Provide the [X, Y] coordinate of the cell's center where the given text is located.  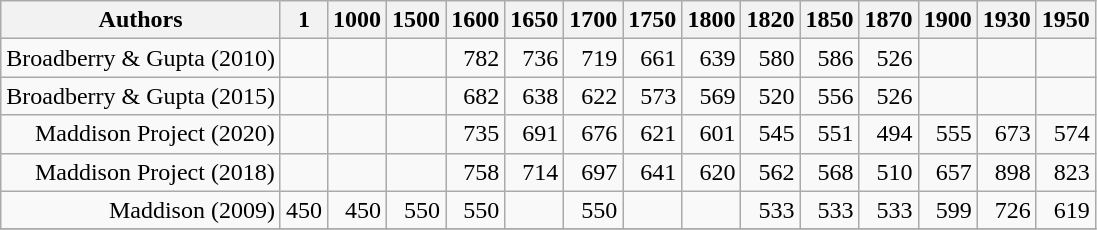
562 [770, 172]
Maddison Project (2020) [141, 134]
682 [476, 96]
898 [1006, 172]
622 [594, 96]
782 [476, 58]
673 [1006, 134]
735 [476, 134]
494 [888, 134]
1800 [712, 20]
586 [830, 58]
639 [712, 58]
1000 [356, 20]
1930 [1006, 20]
641 [652, 172]
1950 [1066, 20]
1870 [888, 20]
545 [770, 134]
Maddison (2009) [141, 210]
714 [534, 172]
573 [652, 96]
736 [534, 58]
620 [712, 172]
568 [830, 172]
551 [830, 134]
1850 [830, 20]
1 [304, 20]
638 [534, 96]
Broadberry & Gupta (2015) [141, 96]
1500 [416, 20]
1900 [948, 20]
Maddison Project (2018) [141, 172]
676 [594, 134]
691 [534, 134]
726 [1006, 210]
823 [1066, 172]
Broadberry & Gupta (2010) [141, 58]
1820 [770, 20]
556 [830, 96]
1600 [476, 20]
1750 [652, 20]
555 [948, 134]
580 [770, 58]
510 [888, 172]
569 [712, 96]
599 [948, 210]
621 [652, 134]
574 [1066, 134]
1650 [534, 20]
1700 [594, 20]
601 [712, 134]
520 [770, 96]
657 [948, 172]
758 [476, 172]
719 [594, 58]
Authors [141, 20]
697 [594, 172]
661 [652, 58]
619 [1066, 210]
